From the cell containing the given text, extract its center point as (x, y) coordinate. 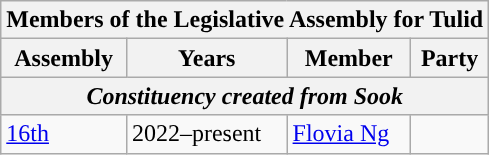
Flovia Ng (348, 134)
16th (64, 134)
Assembly (64, 58)
Constituency created from Sook (245, 96)
Years (206, 58)
Member (348, 58)
2022–present (206, 134)
Members of the Legislative Assembly for Tulid (245, 20)
Party (449, 58)
